Return the [X, Y] coordinate for the center point of the cell that contains the specified text.  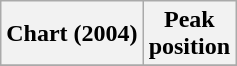
Chart (2004) [72, 34]
Peakposition [189, 34]
